Search for the cell housing the specified text and yield its [x, y] center coordinate. 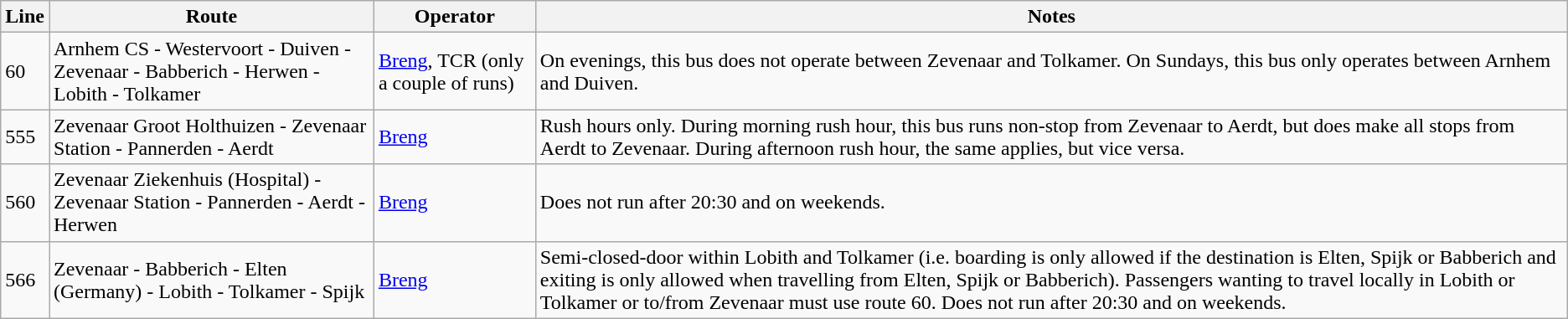
Zevenaar - Babberich - Elten (Germany) - Lobith - Tolkamer - Spijk [211, 280]
Breng, TCR (only a couple of runs) [454, 71]
Route [211, 17]
560 [25, 203]
60 [25, 71]
Notes [1051, 17]
Zevenaar Groot Holthuizen - Zevenaar Station - Pannerden - Aerdt [211, 137]
555 [25, 137]
Operator [454, 17]
On evenings, this bus does not operate between Zevenaar and Tolkamer. On Sundays, this bus only operates between Arnhem and Duiven. [1051, 71]
Arnhem CS - Westervoort - Duiven - Zevenaar - Babberich - Herwen - Lobith - Tolkamer [211, 71]
566 [25, 280]
Does not run after 20:30 and on weekends. [1051, 203]
Zevenaar Ziekenhuis (Hospital) - Zevenaar Station - Pannerden - Aerdt - Herwen [211, 203]
Line [25, 17]
